Provide the [X, Y] coordinate of the cell's center where the given text is located.  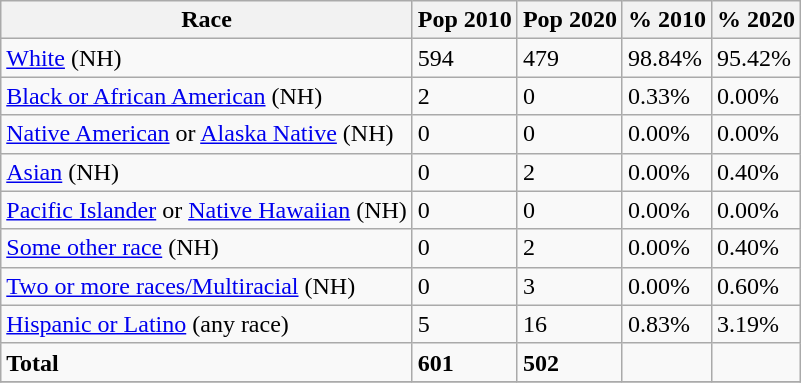
Two or more races/Multiracial (NH) [207, 286]
5 [464, 324]
Pop 2020 [570, 20]
601 [464, 362]
Some other race (NH) [207, 248]
Native American or Alaska Native (NH) [207, 134]
0.33% [666, 96]
Pop 2010 [464, 20]
Hispanic or Latino (any race) [207, 324]
502 [570, 362]
Asian (NH) [207, 172]
Pacific Islander or Native Hawaiian (NH) [207, 210]
479 [570, 58]
16 [570, 324]
594 [464, 58]
3.19% [756, 324]
White (NH) [207, 58]
98.84% [666, 58]
% 2010 [666, 20]
Black or African American (NH) [207, 96]
% 2020 [756, 20]
Race [207, 20]
95.42% [756, 58]
0.83% [666, 324]
Total [207, 362]
3 [570, 286]
0.60% [756, 286]
